Pinpoint the cell where the given text exists, returning its (x, y) midpoint coordinate. 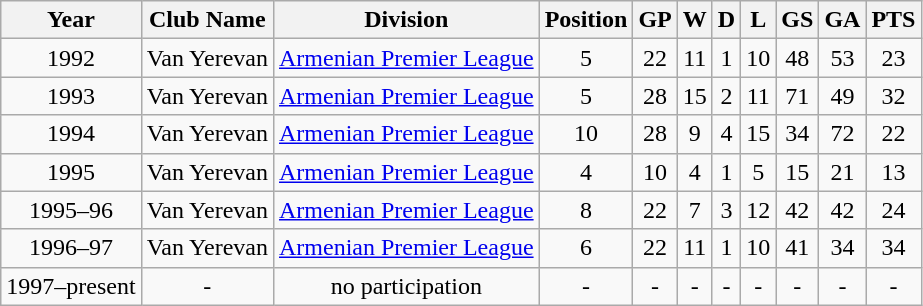
1995–96 (71, 210)
1997–present (71, 286)
23 (894, 58)
GA (842, 20)
2 (726, 96)
6 (586, 248)
72 (842, 134)
1993 (71, 96)
1996–97 (71, 248)
48 (798, 58)
L (758, 20)
32 (894, 96)
24 (894, 210)
PTS (894, 20)
D (726, 20)
no participation (406, 286)
W (694, 20)
Club Name (207, 20)
1992 (71, 58)
Position (586, 20)
Year (71, 20)
1994 (71, 134)
71 (798, 96)
1995 (71, 172)
53 (842, 58)
3 (726, 210)
8 (586, 210)
13 (894, 172)
GP (655, 20)
Division (406, 20)
9 (694, 134)
GS (798, 20)
41 (798, 248)
12 (758, 210)
21 (842, 172)
7 (694, 210)
49 (842, 96)
